Return the [x, y] coordinate for the center point of the cell that contains the specified text.  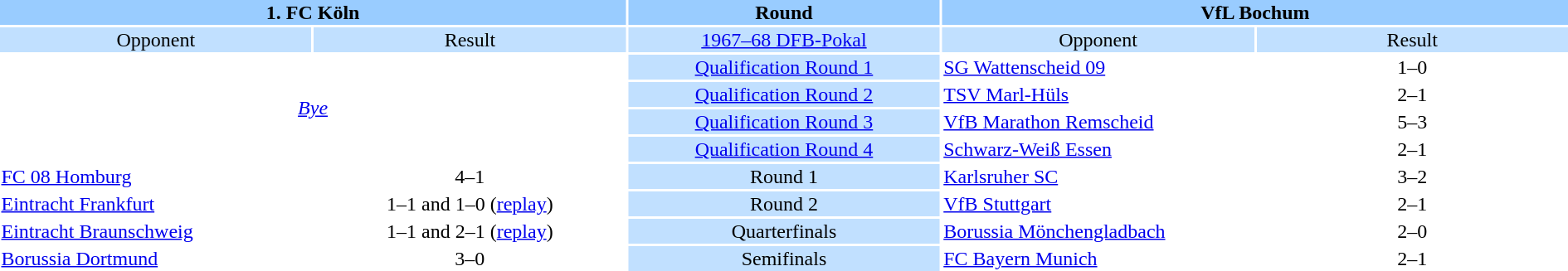
1–0 [1412, 67]
Eintracht Frankfurt [156, 204]
Semifinals [784, 259]
Eintracht Braunschweig [156, 231]
Round 2 [784, 204]
VfB Stuttgart [1098, 204]
TSV Marl-Hüls [1098, 94]
1967–68 DFB-Pokal [784, 40]
1–1 and 1–0 (replay) [470, 204]
Qualification Round 3 [784, 122]
Bye [313, 108]
Karlsruher SC [1098, 177]
1. FC Köln [313, 12]
Qualification Round 4 [784, 149]
FC 08 Homburg [156, 177]
Round [784, 12]
FC Bayern Munich [1098, 259]
Qualification Round 1 [784, 67]
Round 1 [784, 177]
4–1 [470, 177]
VfB Marathon Remscheid [1098, 122]
VfL Bochum [1255, 12]
SG Wattenscheid 09 [1098, 67]
Quarterfinals [784, 231]
2–0 [1412, 231]
3–2 [1412, 177]
Borussia Mönchengladbach [1098, 231]
Schwarz-Weiß Essen [1098, 149]
3–0 [470, 259]
Qualification Round 2 [784, 94]
5–3 [1412, 122]
Borussia Dortmund [156, 259]
1–1 and 2–1 (replay) [470, 231]
